Detect which cell encompasses the target text, then output its (X, Y) center coordinate. 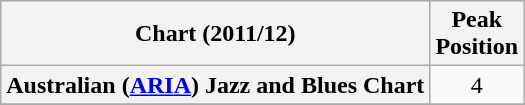
Australian (ARIA) Jazz and Blues Chart (216, 85)
Chart (2011/12) (216, 34)
PeakPosition (477, 34)
4 (477, 85)
